Locate the cell with the specified text and output its [x, y] center coordinate. 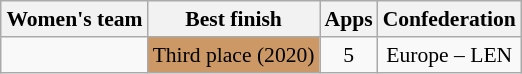
Women's team [74, 19]
5 [349, 55]
Apps [349, 19]
Confederation [450, 19]
Third place (2020) [234, 55]
Best finish [234, 19]
Europe – LEN [450, 55]
